Return the [x, y] coordinate for the center point of the cell that contains the specified text.  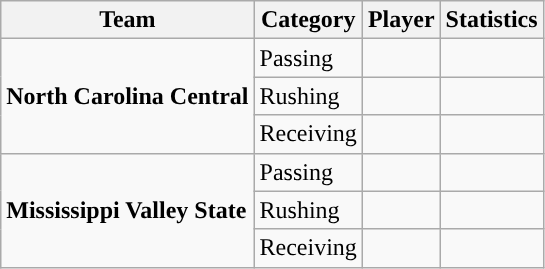
North Carolina Central [128, 96]
Statistics [492, 20]
Category [308, 20]
Mississippi Valley State [128, 210]
Team [128, 20]
Player [401, 20]
